Return [x, y] of the center of cell containing provided text 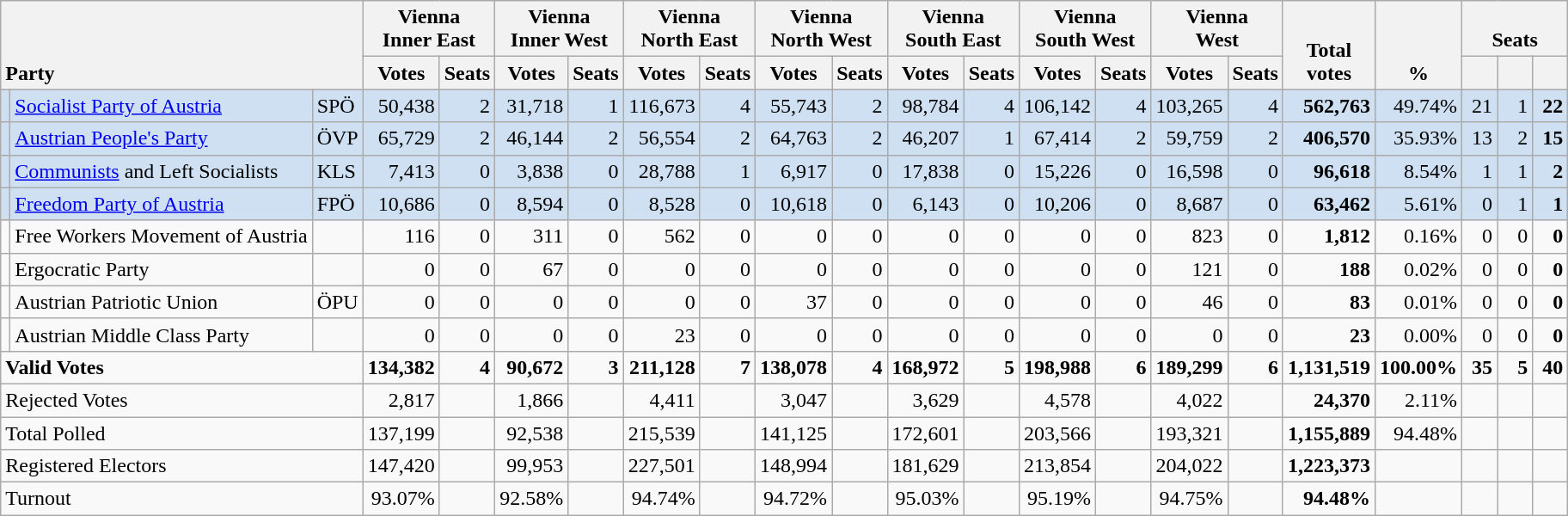
FPÖ [337, 204]
65,729 [401, 138]
121 [1190, 269]
10,206 [1057, 204]
83 [1329, 302]
116,673 [662, 106]
Registered Electors [182, 466]
1,866 [531, 400]
0.00% [1418, 335]
2.11% [1418, 400]
106,142 [1057, 106]
KLS [337, 171]
562,763 [1329, 106]
55,743 [794, 106]
562 [662, 236]
1,155,889 [1329, 433]
100.00% [1418, 367]
Austrian People's Party [162, 138]
0.01% [1418, 302]
Socialist Party of Austria [162, 106]
Austrian Patriotic Union [162, 302]
Free Workers Movement of Austria [162, 236]
5.61% [1418, 204]
63,462 [1329, 204]
46,144 [531, 138]
3,629 [925, 400]
0.16% [1418, 236]
1,131,519 [1329, 367]
15 [1551, 138]
138,078 [794, 367]
10,686 [401, 204]
116 [401, 236]
49.74% [1418, 106]
Freedom Party of Austria [162, 204]
28,788 [662, 171]
2,817 [401, 400]
172,601 [925, 433]
6,917 [794, 171]
94.74% [662, 499]
67 [531, 269]
198,988 [1057, 367]
0.02% [1418, 269]
10,618 [794, 204]
213,854 [1057, 466]
215,539 [662, 433]
168,972 [925, 367]
203,566 [1057, 433]
Valid Votes [182, 367]
134,382 [401, 367]
Communists and Left Socialists [162, 171]
Total Polled [182, 433]
1,812 [1329, 236]
ÖVP [337, 138]
ViennaSouth East [952, 29]
92.58% [531, 499]
98,784 [925, 106]
Austrian Middle Class Party [162, 335]
95.03% [925, 499]
31,718 [531, 106]
46 [1190, 302]
94.75% [1190, 499]
22 [1551, 106]
64,763 [794, 138]
3 [596, 367]
96,618 [1329, 171]
188 [1329, 269]
8,687 [1190, 204]
90,672 [531, 367]
8,528 [662, 204]
193,321 [1190, 433]
Totalvotes [1329, 45]
50,438 [401, 106]
7 [727, 367]
311 [531, 236]
3,047 [794, 400]
ViennaWest [1217, 29]
181,629 [925, 466]
103,265 [1190, 106]
17,838 [925, 171]
ÖPU [337, 302]
147,420 [401, 466]
16,598 [1190, 171]
% [1418, 45]
ViennaInner East [428, 29]
189,299 [1190, 367]
4,411 [662, 400]
92,538 [531, 433]
ViennaNorth East [689, 29]
95.19% [1057, 499]
141,125 [794, 433]
46,207 [925, 138]
Ergocratic Party [162, 269]
8,594 [531, 204]
24,370 [1329, 400]
4,022 [1190, 400]
13 [1480, 138]
ViennaInner West [559, 29]
Party [182, 45]
6,143 [925, 204]
211,128 [662, 367]
1,223,373 [1329, 466]
227,501 [662, 466]
SPÖ [337, 106]
56,554 [662, 138]
4,578 [1057, 400]
99,953 [531, 466]
3,838 [531, 171]
7,413 [401, 171]
15,226 [1057, 171]
8.54% [1418, 171]
35 [1480, 367]
ViennaNorth West [822, 29]
ViennaSouth West [1085, 29]
67,414 [1057, 138]
94.72% [794, 499]
93.07% [401, 499]
Rejected Votes [182, 400]
59,759 [1190, 138]
40 [1551, 367]
37 [794, 302]
21 [1480, 106]
35.93% [1418, 138]
406,570 [1329, 138]
Turnout [182, 499]
137,199 [401, 433]
204,022 [1190, 466]
823 [1190, 236]
148,994 [794, 466]
